For the text-containing cell, return its midpoint in (X, Y) coordinate format. 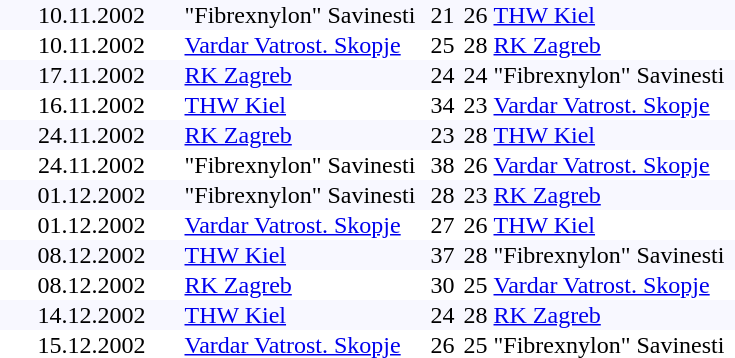
38 (442, 165)
34 (442, 105)
14.12.2002 (92, 315)
21 (442, 15)
27 (442, 225)
30 (442, 285)
17.11.2002 (92, 75)
16.11.2002 (92, 105)
37 (442, 255)
